Search for the cell housing the specified text and yield its (X, Y) center coordinate. 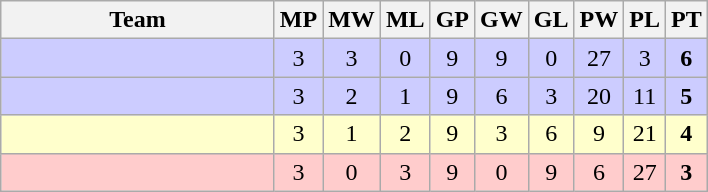
21 (645, 134)
PT (687, 20)
5 (687, 96)
GL (551, 20)
4 (687, 134)
ML (405, 20)
MW (352, 20)
MP (298, 20)
GP (452, 20)
20 (599, 96)
PW (599, 20)
Team (138, 20)
GW (502, 20)
PL (645, 20)
11 (645, 96)
